Detect which cell encompasses the target text, then output its (X, Y) center coordinate. 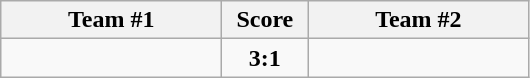
Team #2 (418, 20)
3:1 (265, 58)
Team #1 (112, 20)
Score (265, 20)
